Search for the cell housing the specified text and yield its (x, y) center coordinate. 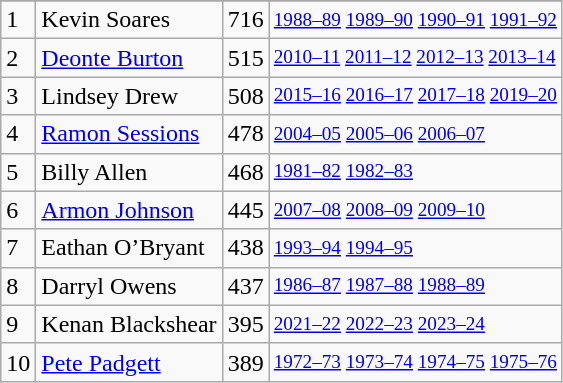
478 (246, 134)
Eathan O’Bryant (129, 248)
445 (246, 210)
468 (246, 172)
389 (246, 362)
1993–94 1994–95 (415, 248)
716 (246, 20)
Armon Johnson (129, 210)
Darryl Owens (129, 286)
9 (18, 324)
3 (18, 96)
508 (246, 96)
2007–08 2008–09 2009–10 (415, 210)
Ramon Sessions (129, 134)
5 (18, 172)
1986–87 1987–88 1988–89 (415, 286)
8 (18, 286)
Deonte Burton (129, 58)
2015–16 2016–17 2017–18 2019–20 (415, 96)
1972–73 1973–74 1974–75 1975–76 (415, 362)
6 (18, 210)
7 (18, 248)
438 (246, 248)
Kevin Soares (129, 20)
1981–82 1982–83 (415, 172)
1988–89 1989–90 1990–91 1991–92 (415, 20)
515 (246, 58)
437 (246, 286)
Billy Allen (129, 172)
1 (18, 20)
Lindsey Drew (129, 96)
2010–11 2011–12 2012–13 2013–14 (415, 58)
2004–05 2005–06 2006–07 (415, 134)
395 (246, 324)
Pete Padgett (129, 362)
4 (18, 134)
2021–22 2022–23 2023–24 (415, 324)
Kenan Blackshear (129, 324)
10 (18, 362)
2 (18, 58)
